Scan for the cell matching the given text and deliver its (x, y) coordinate at center. 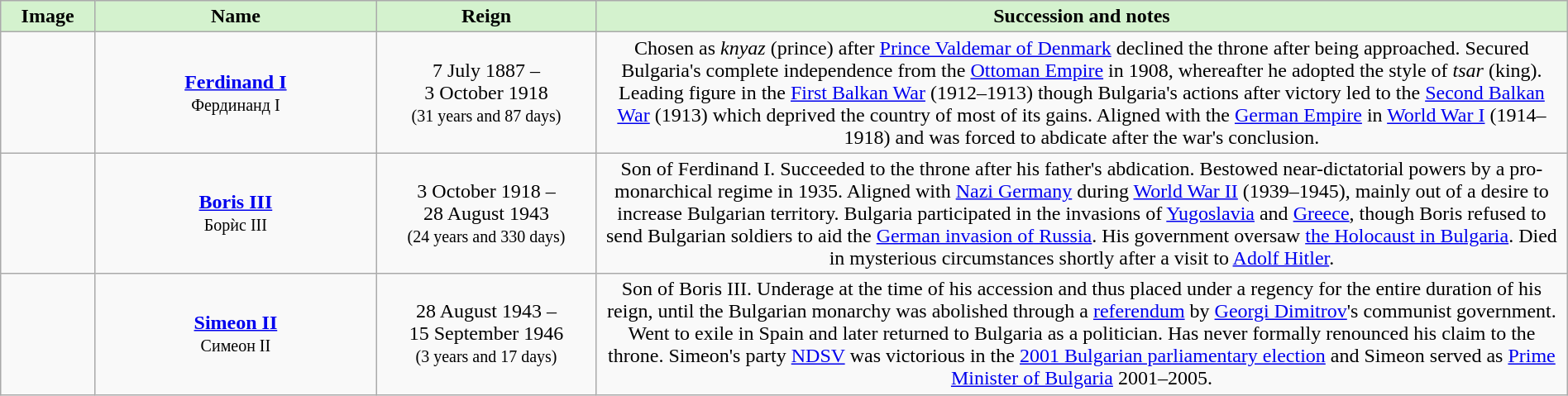
Ferdinand IФердинанд I (235, 93)
Image (48, 17)
Simeon IIСимеон II (235, 334)
Reign (486, 17)
28 August 1943 –15 September 1946(3 years and 17 days) (486, 334)
Succession and notes (1082, 17)
Name (235, 17)
7 July 1887 –3 October 1918(31 years and 87 days) (486, 93)
Boris IIIБорѝс III (235, 213)
3 October 1918 –28 August 1943(24 years and 330 days) (486, 213)
